Determine the [x, y] coordinate at the center of the cell enclosing the given text.  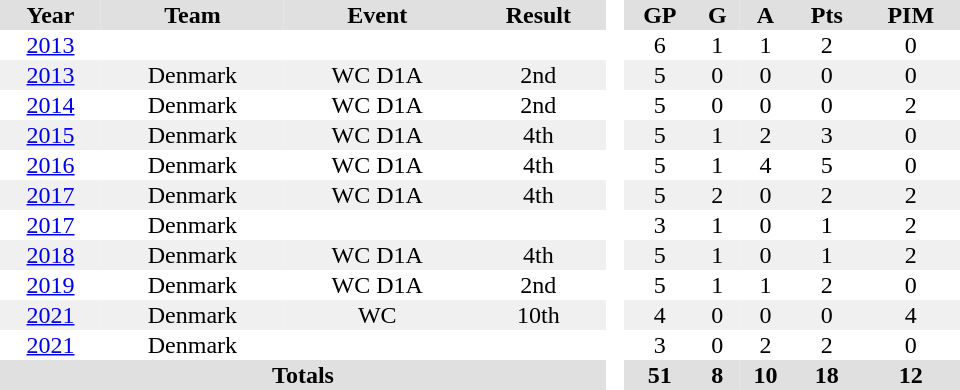
Totals [303, 375]
G [718, 15]
Pts [826, 15]
2015 [50, 135]
PIM [911, 15]
2018 [50, 255]
Result [538, 15]
8 [718, 375]
2019 [50, 285]
2014 [50, 105]
6 [660, 45]
2016 [50, 165]
WC [378, 315]
10 [766, 375]
GP [660, 15]
10th [538, 315]
Team [192, 15]
18 [826, 375]
12 [911, 375]
A [766, 15]
Year [50, 15]
51 [660, 375]
Event [378, 15]
